Extract the (x, y) coordinate from the center of the cell holding the provided text.  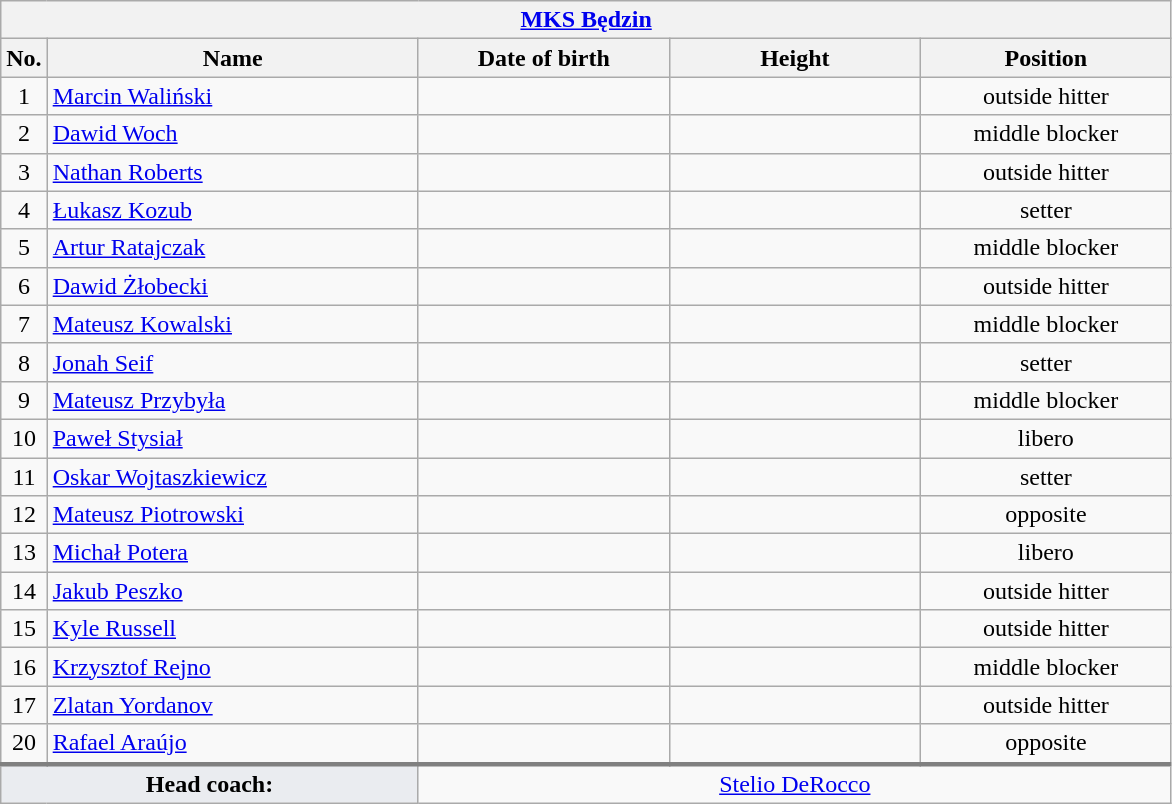
16 (24, 667)
Date of birth (544, 58)
Artur Ratajczak (232, 248)
Paweł Stysiał (232, 438)
12 (24, 515)
8 (24, 362)
Jakub Peszko (232, 591)
Michał Potera (232, 553)
Nathan Roberts (232, 172)
Head coach: (210, 784)
Kyle Russell (232, 629)
13 (24, 553)
Mateusz Przybyła (232, 400)
Rafael Araújo (232, 744)
11 (24, 477)
20 (24, 744)
Dawid Woch (232, 134)
Marcin Waliński (232, 96)
MKS Będzin (586, 20)
Zlatan Yordanov (232, 705)
Stelio DeRocco (794, 784)
3 (24, 172)
Dawid Żłobecki (232, 286)
9 (24, 400)
2 (24, 134)
Height (794, 58)
Krzysztof Rejno (232, 667)
7 (24, 324)
Oskar Wojtaszkiewicz (232, 477)
Jonah Seif (232, 362)
4 (24, 210)
Name (232, 58)
6 (24, 286)
Mateusz Piotrowski (232, 515)
No. (24, 58)
17 (24, 705)
Łukasz Kozub (232, 210)
15 (24, 629)
Mateusz Kowalski (232, 324)
10 (24, 438)
Position (1046, 58)
1 (24, 96)
5 (24, 248)
14 (24, 591)
